Locate the cell with the specified text and output its [X, Y] center coordinate. 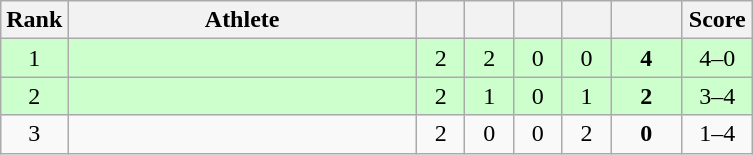
3 [34, 134]
4–0 [718, 58]
1–4 [718, 134]
Score [718, 20]
3–4 [718, 96]
Rank [34, 20]
Athlete [242, 20]
4 [646, 58]
